Capture the cell that displays the provided text and extract its (x, y) central coordinate. 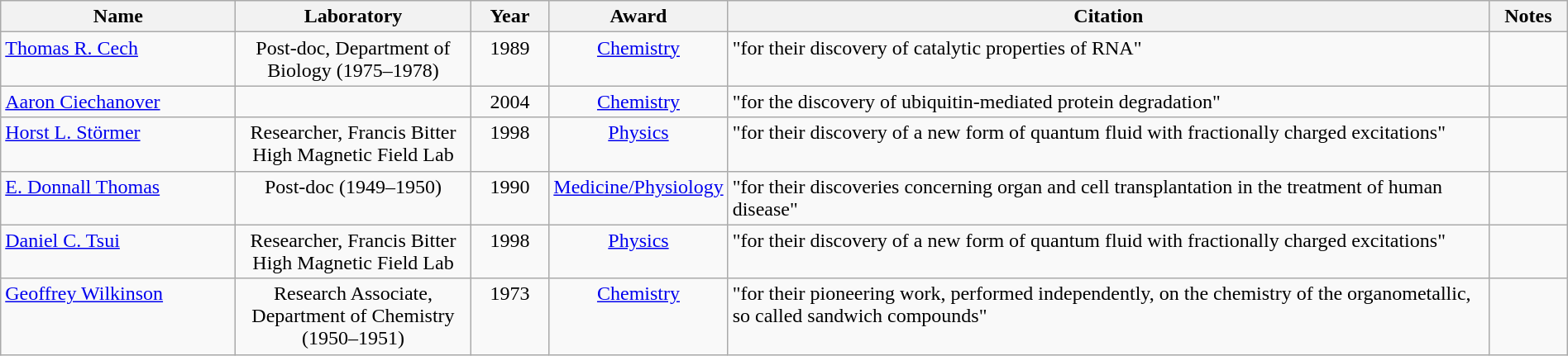
Post-doc (1949–1950) (353, 198)
Thomas R. Cech (118, 59)
Medicine/Physiology (638, 198)
Award (638, 17)
Name (118, 17)
Geoffrey Wilkinson (118, 316)
Research Associate, Department of Chemistry (1950–1951) (353, 316)
Post-doc, Department of Biology (1975–1978) (353, 59)
Citation (1108, 17)
1989 (509, 59)
E. Donnall Thomas (118, 198)
Laboratory (353, 17)
Notes (1528, 17)
2004 (509, 102)
"for their discovery of catalytic properties of RNA" (1108, 59)
1973 (509, 316)
"for their discoveries concerning organ and cell transplantation in the treatment of human disease" (1108, 198)
"for their pioneering work, performed independently, on the chemistry of the organometallic, so called sandwich compounds" (1108, 316)
"for the discovery of ubiquitin-mediated protein degradation" (1108, 102)
Aaron Ciechanover (118, 102)
1990 (509, 198)
Horst L. Störmer (118, 144)
Year (509, 17)
Daniel C. Tsui (118, 251)
